Determine the (X, Y) coordinate at the center of the cell enclosing the given text.  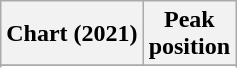
Chart (2021) (72, 34)
Peakposition (189, 34)
